Find where the given text appears and provide that cell's center as [x, y] coordinate. 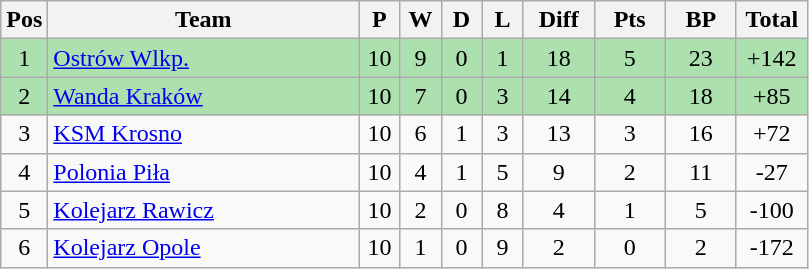
Total [772, 20]
BP [700, 20]
16 [700, 134]
Polonia Piła [204, 172]
Pos [24, 20]
Pts [630, 20]
11 [700, 172]
8 [502, 210]
Wanda Kraków [204, 96]
Team [204, 20]
+142 [772, 58]
-100 [772, 210]
+72 [772, 134]
P [380, 20]
7 [420, 96]
13 [558, 134]
-172 [772, 248]
D [462, 20]
14 [558, 96]
Ostrów Wlkp. [204, 58]
Diff [558, 20]
KSM Krosno [204, 134]
Kolejarz Opole [204, 248]
L [502, 20]
+85 [772, 96]
23 [700, 58]
W [420, 20]
Kolejarz Rawicz [204, 210]
-27 [772, 172]
